Find where the given text appears and provide that cell's center as (X, Y) coordinate. 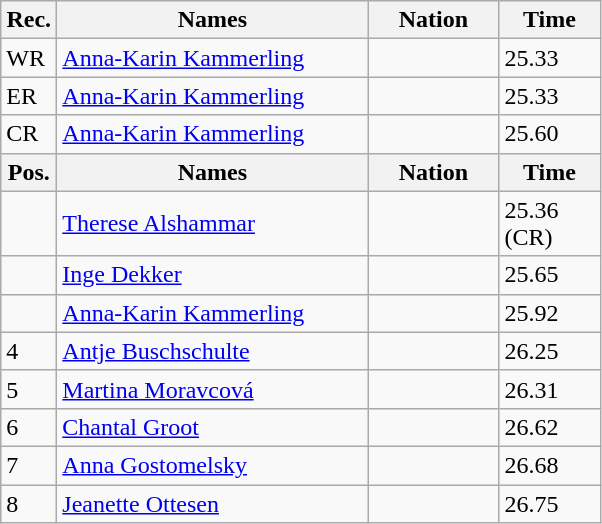
25.92 (550, 313)
Pos. (29, 172)
6 (29, 427)
Martina Moravcová (212, 389)
26.31 (550, 389)
Therese Alshammar (212, 224)
Anna Gostomelsky (212, 465)
26.25 (550, 351)
Rec. (29, 20)
ER (29, 96)
25.36 (CR) (550, 224)
Antje Buschschulte (212, 351)
25.60 (550, 134)
CR (29, 134)
26.68 (550, 465)
Jeanette Ottesen (212, 503)
Inge Dekker (212, 275)
4 (29, 351)
5 (29, 389)
25.65 (550, 275)
26.75 (550, 503)
WR (29, 58)
8 (29, 503)
26.62 (550, 427)
7 (29, 465)
Chantal Groot (212, 427)
